Return the (x, y) coordinate for the center point of the cell that contains the specified text.  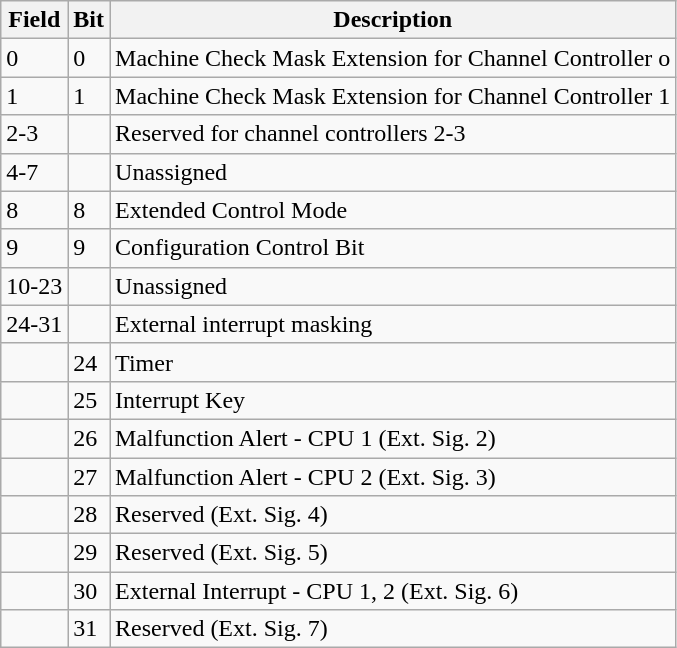
26 (89, 438)
Reserved (Ext. Sig. 7) (393, 629)
Field (34, 20)
29 (89, 553)
Machine Check Mask Extension for Channel Controller 1 (393, 96)
25 (89, 400)
Malfunction Alert - CPU 2 (Ext. Sig. 3) (393, 477)
Reserved (Ext. Sig. 5) (393, 553)
2-3 (34, 134)
Interrupt Key (393, 400)
Extended Control Mode (393, 210)
Bit (89, 20)
Timer (393, 362)
Description (393, 20)
10-23 (34, 286)
Reserved for channel controllers 2-3 (393, 134)
24-31 (34, 324)
4-7 (34, 172)
External interrupt masking (393, 324)
31 (89, 629)
28 (89, 515)
Configuration Control Bit (393, 248)
30 (89, 591)
27 (89, 477)
Machine Check Mask Extension for Channel Controller o (393, 58)
External Interrupt - CPU 1, 2 (Ext. Sig. 6) (393, 591)
Malfunction Alert - CPU 1 (Ext. Sig. 2) (393, 438)
24 (89, 362)
Reserved (Ext. Sig. 4) (393, 515)
